Locate the cell with the specified text and output its [X, Y] center coordinate. 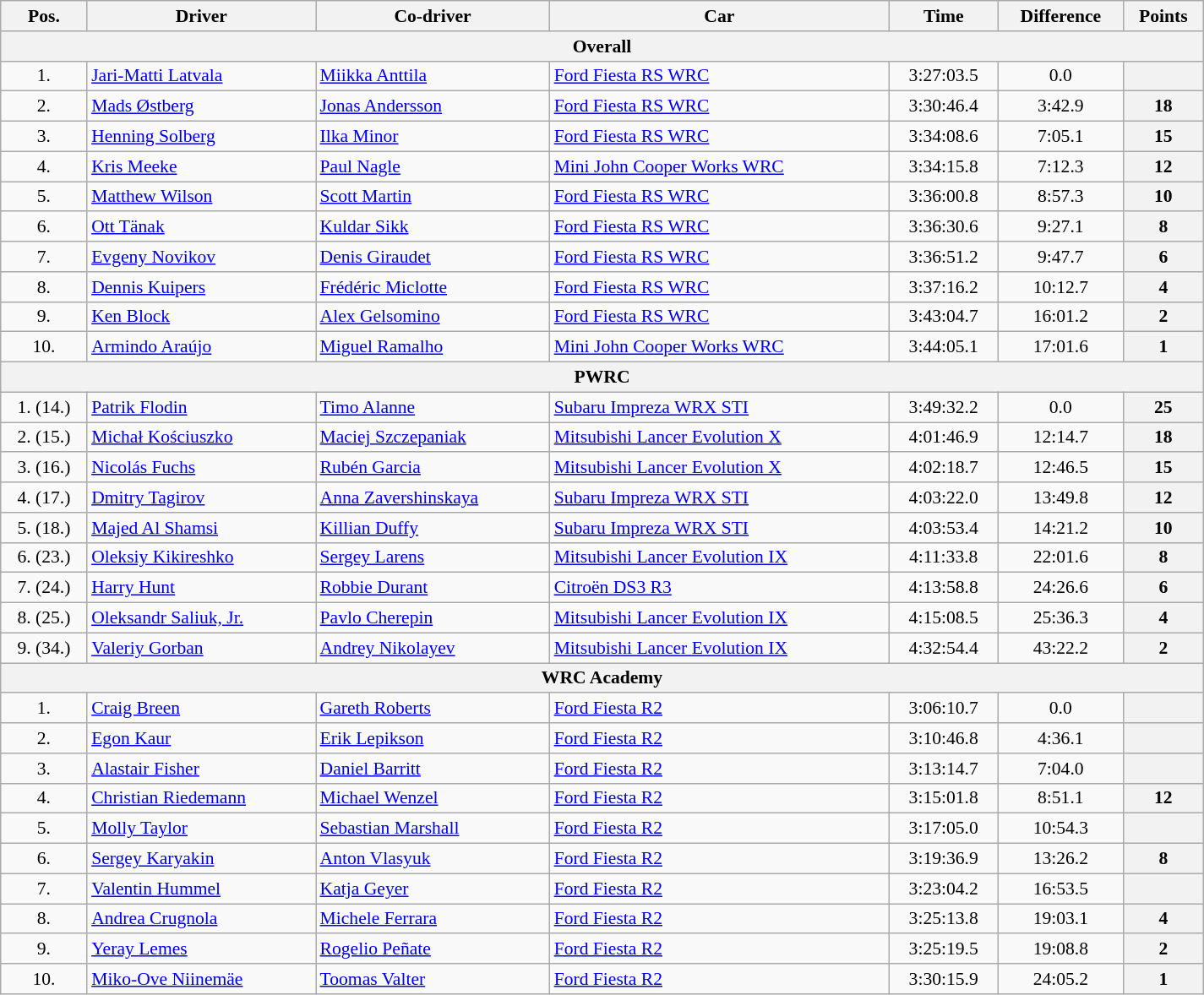
Michał Kościuszko [201, 438]
4:15:08.5 [943, 618]
3:06:10.7 [943, 709]
3:17:05.0 [943, 829]
16:01.2 [1060, 317]
3:19:36.9 [943, 859]
4:36.1 [1060, 738]
Oleksiy Kikireshko [201, 557]
Ilka Minor [433, 137]
3:42.9 [1060, 106]
Mads Østberg [201, 106]
3:49:32.2 [943, 407]
Alex Gelsomino [433, 317]
Rogelio Peñate [433, 949]
Evgeny Novikov [201, 257]
Difference [1060, 16]
Driver [201, 16]
8:51.1 [1060, 798]
Valentin Hummel [201, 889]
10:12.7 [1060, 287]
13:26.2 [1060, 859]
6. (23.) [44, 557]
WRC Academy [602, 678]
Michele Ferrara [433, 919]
Miko-Ove Niinemäe [201, 979]
3:25:13.8 [943, 919]
Matthew Wilson [201, 197]
Miikka Anttila [433, 76]
Michael Wenzel [433, 798]
9:47.7 [1060, 257]
Andrea Crugnola [201, 919]
25 [1163, 407]
Points [1163, 16]
1. (14.) [44, 407]
Denis Giraudet [433, 257]
4:03:22.0 [943, 497]
Valeriy Gorban [201, 648]
7. (24.) [44, 588]
Kuldar Sikk [433, 227]
3:23:04.2 [943, 889]
Sebastian Marshall [433, 829]
Dmitry Tagirov [201, 497]
Harry Hunt [201, 588]
3:30:46.4 [943, 106]
Yeray Lemes [201, 949]
Kris Meeke [201, 166]
3:30:15.9 [943, 979]
Egon Kaur [201, 738]
Katja Geyer [433, 889]
5. (18.) [44, 528]
8:57.3 [1060, 197]
Oleksandr Saliuk, Jr. [201, 618]
Jonas Andersson [433, 106]
Paul Nagle [433, 166]
4:32:54.4 [943, 648]
Overall [602, 46]
4. (17.) [44, 497]
Erik Lepikson [433, 738]
Molly Taylor [201, 829]
Miguel Ramalho [433, 347]
Scott Martin [433, 197]
17:01.6 [1060, 347]
3:13:14.7 [943, 769]
Majed Al Shamsi [201, 528]
Alastair Fisher [201, 769]
Nicolás Fuchs [201, 468]
Patrik Flodin [201, 407]
3:10:46.8 [943, 738]
16:53.5 [1060, 889]
22:01.6 [1060, 557]
Citroën DS3 R3 [720, 588]
Daniel Barritt [433, 769]
Craig Breen [201, 709]
Car [720, 16]
Timo Alanne [433, 407]
4:02:18.7 [943, 468]
Anton Vlasyuk [433, 859]
4:03:53.4 [943, 528]
3:36:51.2 [943, 257]
8. (25.) [44, 618]
3:37:16.2 [943, 287]
Jari-Matti Latvala [201, 76]
Gareth Roberts [433, 709]
Time [943, 16]
13:49.8 [1060, 497]
4:01:46.9 [943, 438]
19:03.1 [1060, 919]
3. (16.) [44, 468]
Anna Zavershinskaya [433, 497]
7:04.0 [1060, 769]
4:11:33.8 [943, 557]
Christian Riedemann [201, 798]
10:54.3 [1060, 829]
9:27.1 [1060, 227]
24:05.2 [1060, 979]
3:44:05.1 [943, 347]
3:36:00.8 [943, 197]
Sergey Karyakin [201, 859]
Andrey Nikolayev [433, 648]
Maciej Szczepaniak [433, 438]
Co-driver [433, 16]
3:36:30.6 [943, 227]
Pos. [44, 16]
2. (15.) [44, 438]
Ott Tänak [201, 227]
Dennis Kuipers [201, 287]
3:15:01.8 [943, 798]
12:46.5 [1060, 468]
3:27:03.5 [943, 76]
Frédéric Miclotte [433, 287]
43:22.2 [1060, 648]
12:14.7 [1060, 438]
Toomas Valter [433, 979]
7:05.1 [1060, 137]
24:26.6 [1060, 588]
19:08.8 [1060, 949]
7:12.3 [1060, 166]
Killian Duffy [433, 528]
3:34:15.8 [943, 166]
Henning Solberg [201, 137]
Rubén Garcia [433, 468]
25:36.3 [1060, 618]
Pavlo Cherepin [433, 618]
14:21.2 [1060, 528]
Sergey Larens [433, 557]
4:13:58.8 [943, 588]
Armindo Araújo [201, 347]
3:43:04.7 [943, 317]
3:25:19.5 [943, 949]
9. (34.) [44, 648]
PWRC [602, 378]
Ken Block [201, 317]
3:34:08.6 [943, 137]
Robbie Durant [433, 588]
